Locate the cell with the specified text and output its [x, y] center coordinate. 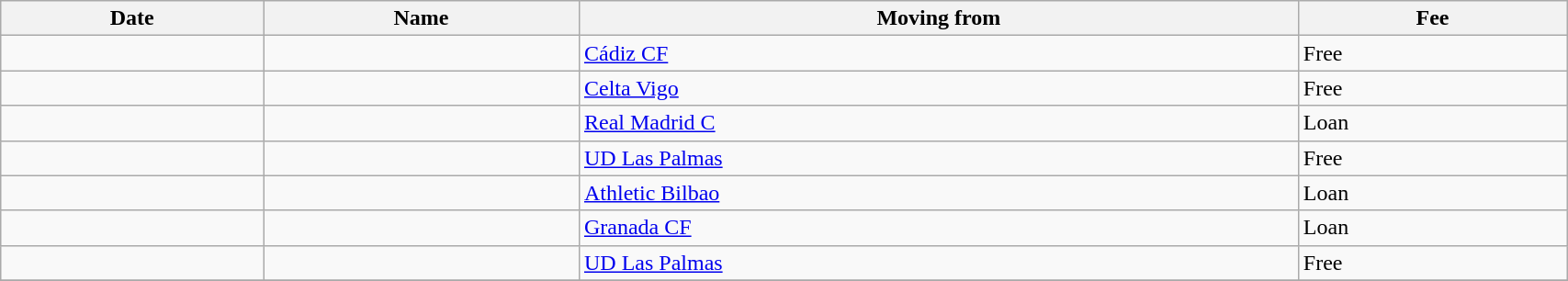
Date [132, 18]
Fee [1432, 18]
Name [422, 18]
Athletic Bilbao [939, 193]
Celta Vigo [939, 88]
Cádiz CF [939, 53]
Moving from [939, 18]
Real Madrid C [939, 123]
Granada CF [939, 228]
